Detect which cell encompasses the target text, then output its (X, Y) center coordinate. 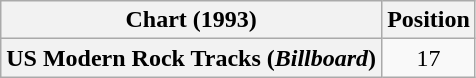
Position (429, 20)
Chart (1993) (192, 20)
17 (429, 58)
US Modern Rock Tracks (Billboard) (192, 58)
